Determine the (X, Y) coordinate at the center of the cell enclosing the given text.  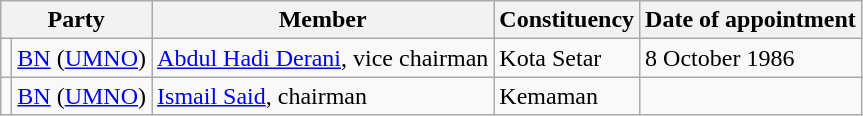
Kemaman (567, 96)
Member (323, 20)
Ismail Said, chairman (323, 96)
8 October 1986 (751, 58)
Constituency (567, 20)
Abdul Hadi Derani, vice chairman (323, 58)
Party (76, 20)
Kota Setar (567, 58)
Date of appointment (751, 20)
